Locate the cell with the specified text and output its (X, Y) center coordinate. 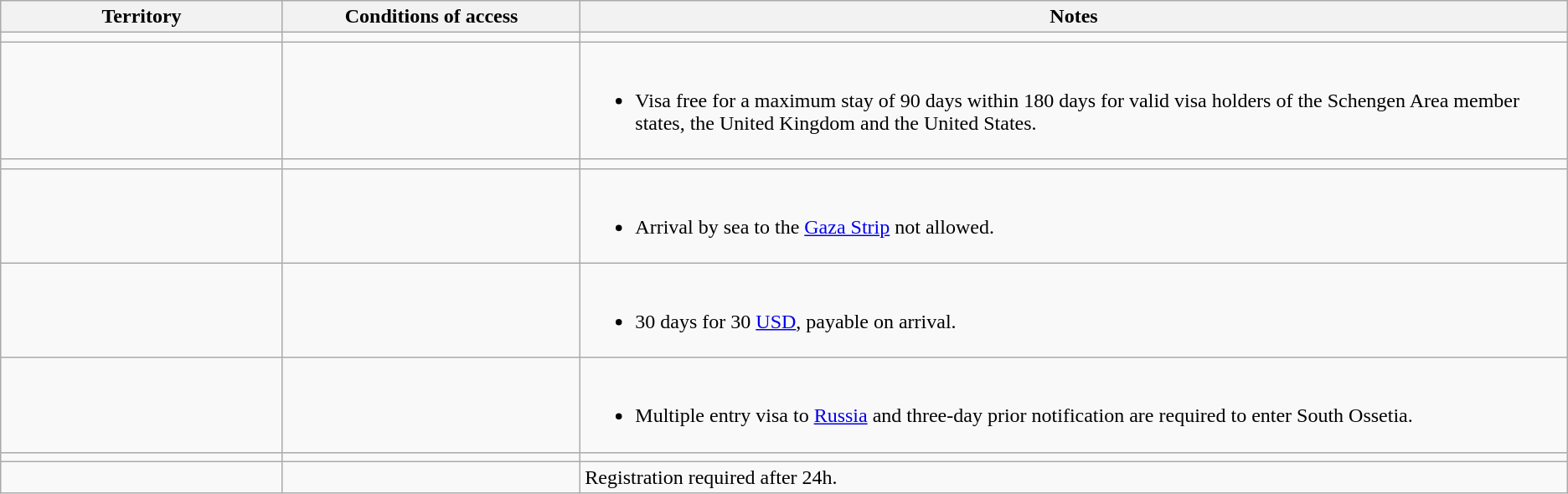
Multiple entry visa to Russia and three-day prior notification are required to enter South Ossetia. (1074, 405)
30 days for 30 USD, payable on arrival. (1074, 310)
Conditions of access (431, 17)
Territory (142, 17)
Notes (1074, 17)
Arrival by sea to the Gaza Strip not allowed. (1074, 216)
Registration required after 24h. (1074, 477)
